Detect which cell encompasses the target text, then output its (x, y) center coordinate. 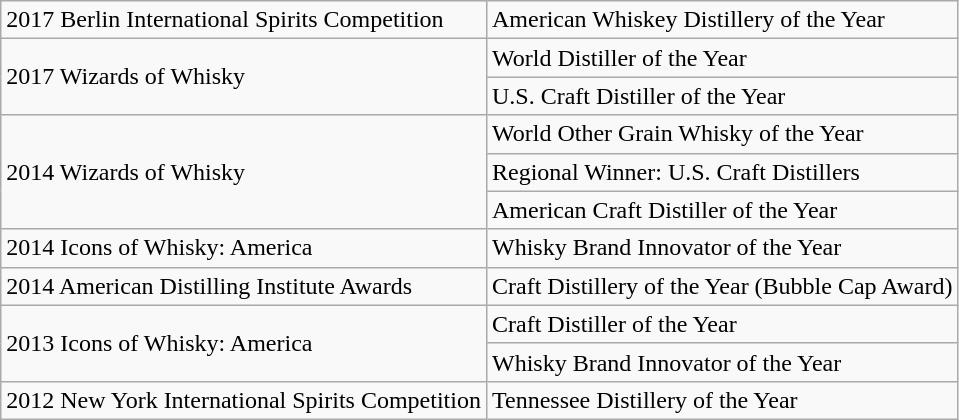
2014 American Distilling Institute Awards (244, 286)
Tennessee Distillery of the Year (722, 400)
2012 New York International Spirits Competition (244, 400)
U.S. Craft Distiller of the Year (722, 96)
American Whiskey Distillery of the Year (722, 20)
American Craft Distiller of the Year (722, 210)
Craft Distillery of the Year (Bubble Cap Award) (722, 286)
World Other Grain Whisky of the Year (722, 134)
Regional Winner: U.S. Craft Distillers (722, 172)
World Distiller of the Year (722, 58)
2014 Icons of Whisky: America (244, 248)
2017 Wizards of Whisky (244, 77)
2017 Berlin International Spirits Competition (244, 20)
2014 Wizards of Whisky (244, 172)
Craft Distiller of the Year (722, 324)
2013 Icons of Whisky: America (244, 343)
